Capture the cell that displays the provided text and extract its [X, Y] central coordinate. 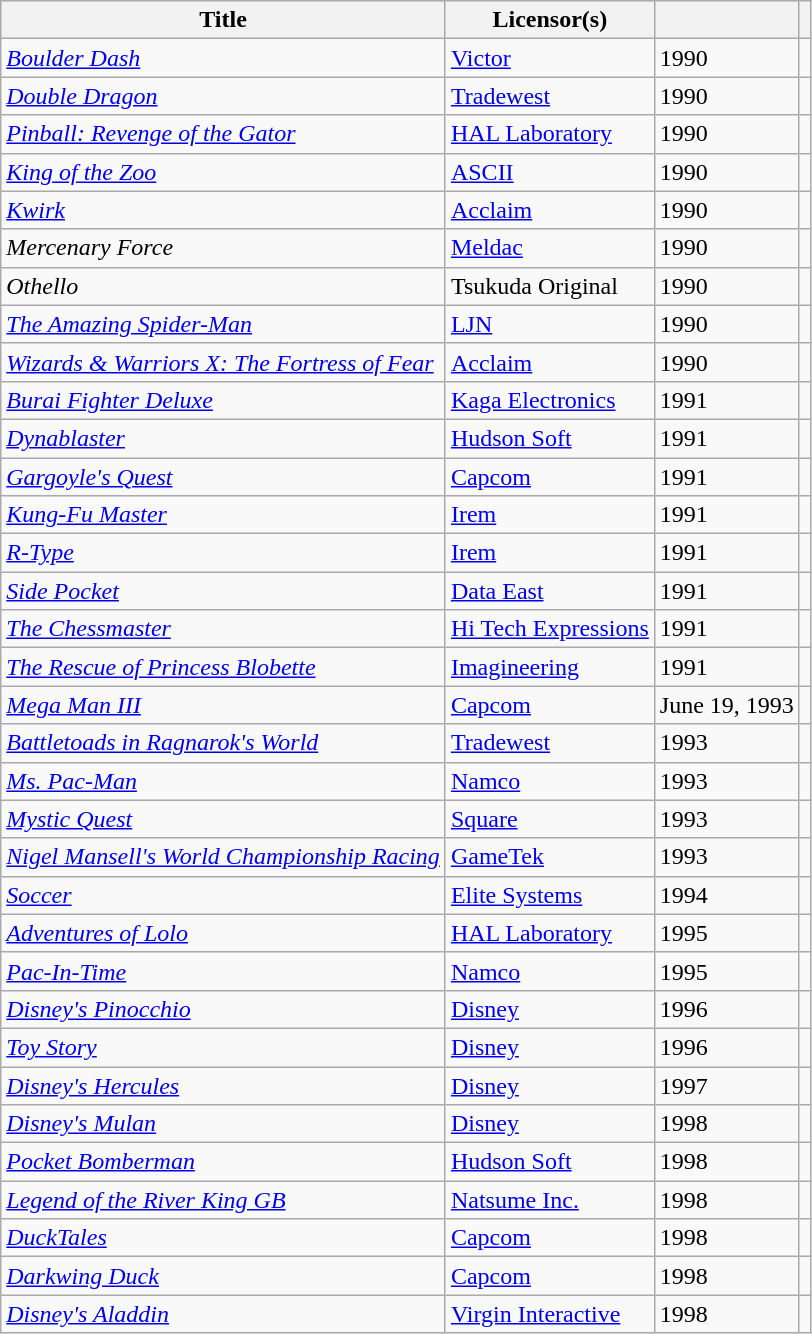
Dynablaster [224, 438]
Victor [550, 58]
Wizards & Warriors X: The Fortress of Fear [224, 362]
Tsukuda Original [550, 286]
Nigel Mansell's World Championship Racing [224, 857]
Kwirk [224, 210]
Othello [224, 286]
Adventures of Lolo [224, 933]
Title [224, 20]
Data East [550, 591]
The Amazing Spider-Man [224, 324]
Hi Tech Expressions [550, 629]
GameTek [550, 857]
Pac-In-Time [224, 971]
Licensor(s) [550, 20]
Gargoyle's Quest [224, 477]
1997 [726, 1085]
Pinball: Revenge of the Gator [224, 134]
Battletoads in Ragnarok's World [224, 743]
Toy Story [224, 1047]
Kung-Fu Master [224, 515]
Virgin Interactive [550, 1314]
Side Pocket [224, 591]
Elite Systems [550, 895]
The Rescue of Princess Blobette [224, 667]
Kaga Electronics [550, 400]
Mystic Quest [224, 819]
R-Type [224, 553]
Pocket Bomberman [224, 1162]
Ms. Pac-Man [224, 781]
June 19, 1993 [726, 705]
ASCII [550, 172]
Disney's Pinocchio [224, 1009]
Disney's Mulan [224, 1124]
Boulder Dash [224, 58]
Disney's Aladdin [224, 1314]
Soccer [224, 895]
Disney's Hercules [224, 1085]
Imagineering [550, 667]
Legend of the River King GB [224, 1200]
The Chessmaster [224, 629]
Mega Man III [224, 705]
Square [550, 819]
DuckTales [224, 1238]
LJN [550, 324]
1994 [726, 895]
Darkwing Duck [224, 1276]
Burai Fighter Deluxe [224, 400]
Mercenary Force [224, 248]
King of the Zoo [224, 172]
Double Dragon [224, 96]
Natsume Inc. [550, 1200]
Meldac [550, 248]
